Identify which cell holds the provided text, then report its [x, y] central coordinate. 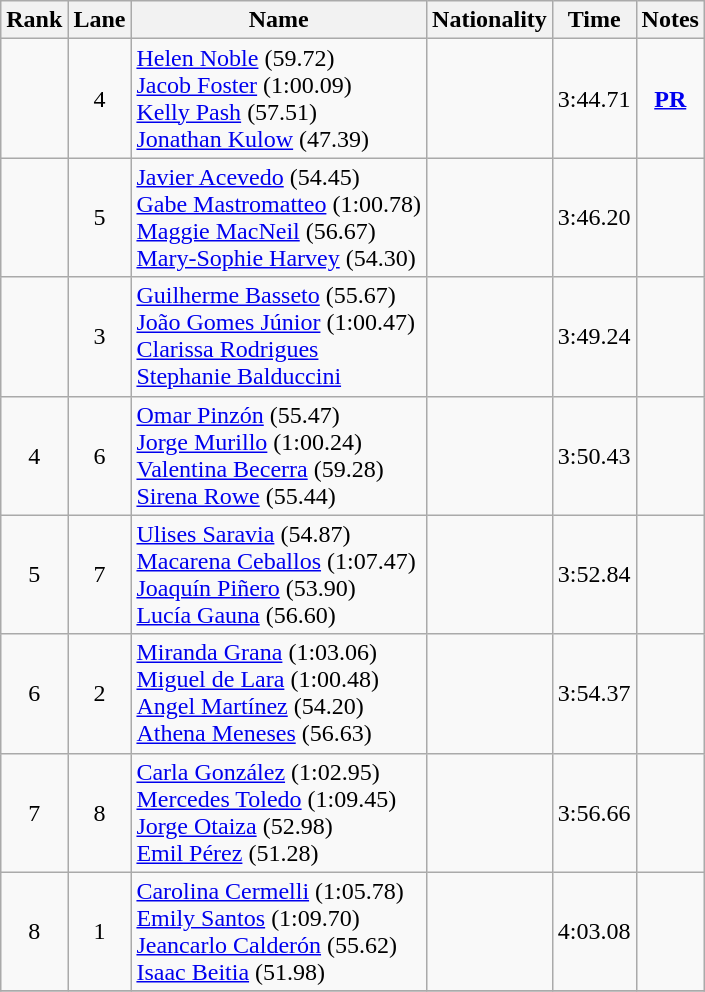
3:49.24 [594, 336]
3:50.43 [594, 456]
Helen Noble (59.72)Jacob Foster (1:00.09)Kelly Pash (57.51)Jonathan Kulow (47.39) [279, 98]
1 [100, 932]
Time [594, 20]
Nationality [490, 20]
Carolina Cermelli (1:05.78)Emily Santos (1:09.70)Jeancarlo Calderón (55.62)Isaac Beitia (51.98) [279, 932]
Miranda Grana (1:03.06)Miguel de Lara (1:00.48)Angel Martínez (54.20)Athena Meneses (56.63) [279, 694]
4:03.08 [594, 932]
3:44.71 [594, 98]
3:54.37 [594, 694]
Name [279, 20]
Guilherme Basseto (55.67)João Gomes Júnior (1:00.47)Clarissa RodriguesStephanie Balduccini [279, 336]
Carla González (1:02.95)Mercedes Toledo (1:09.45)Jorge Otaiza (52.98)Emil Pérez (51.28) [279, 812]
Lane [100, 20]
3 [100, 336]
Notes [670, 20]
Javier Acevedo (54.45)Gabe Mastromatteo (1:00.78)Maggie MacNeil (56.67)Mary-Sophie Harvey (54.30) [279, 218]
3:46.20 [594, 218]
3:52.84 [594, 574]
3:56.66 [594, 812]
Ulises Saravia (54.87)Macarena Ceballos (1:07.47)Joaquín Piñero (53.90)Lucía Gauna (56.60) [279, 574]
Omar Pinzón (55.47)Jorge Murillo (1:00.24)Valentina Becerra (59.28)Sirena Rowe (55.44) [279, 456]
2 [100, 694]
PR [670, 98]
Rank [34, 20]
